For the text-containing cell, return its midpoint in (X, Y) coordinate format. 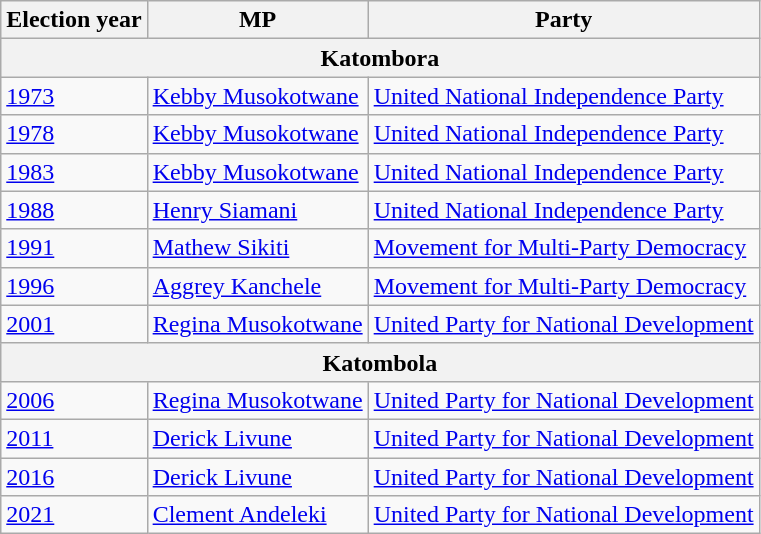
2001 (74, 324)
1983 (74, 172)
1978 (74, 134)
1991 (74, 248)
Clement Andeleki (258, 515)
2021 (74, 515)
Katombola (380, 362)
Mathew Sikiti (258, 248)
Election year (74, 20)
1988 (74, 210)
Henry Siamani (258, 210)
Party (564, 20)
2016 (74, 477)
2006 (74, 400)
1996 (74, 286)
1973 (74, 96)
Katombora (380, 58)
2011 (74, 438)
MP (258, 20)
Aggrey Kanchele (258, 286)
